Locate the cell with the specified text and output its [X, Y] center coordinate. 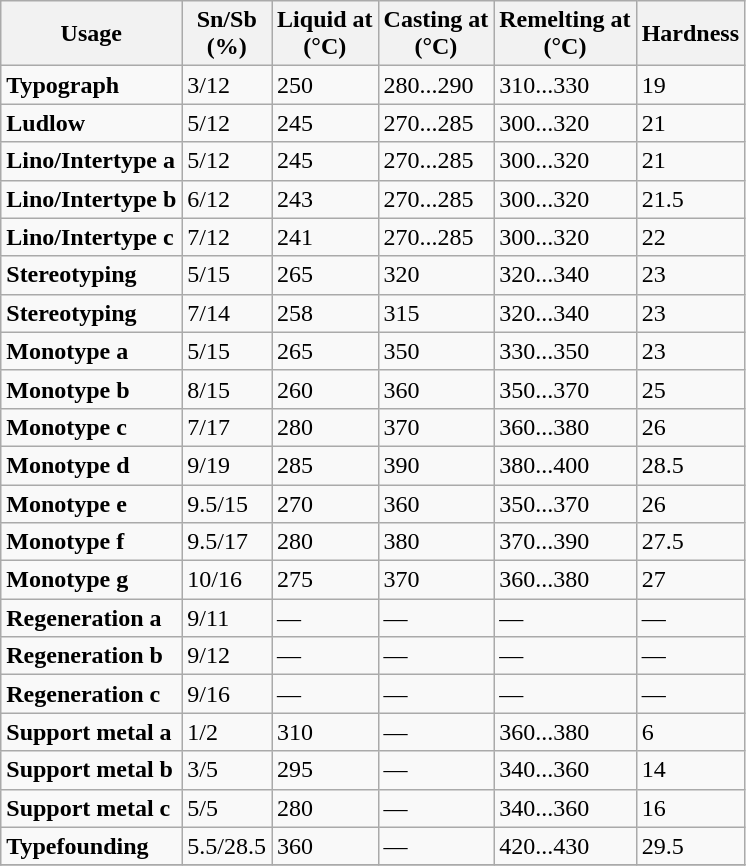
27.5 [690, 542]
Support metal b [92, 770]
320 [436, 275]
Hardness [690, 34]
280...290 [436, 85]
Monotype b [92, 389]
310 [325, 732]
350 [436, 351]
9/16 [227, 694]
Casting at(°C) [436, 34]
Monotype g [92, 580]
6/12 [227, 199]
Lino/Intertype c [92, 237]
Lino/Intertype b [92, 199]
Monotype d [92, 465]
275 [325, 580]
370...390 [565, 542]
Liquid at(°C) [325, 34]
9/12 [227, 656]
Monotype a [92, 351]
19 [690, 85]
9.5/15 [227, 503]
241 [325, 237]
5/5 [227, 808]
7/14 [227, 313]
7/17 [227, 427]
310...330 [565, 85]
Regeneration b [92, 656]
25 [690, 389]
28.5 [690, 465]
Monotype f [92, 542]
3/12 [227, 85]
Usage [92, 34]
Monotype c [92, 427]
285 [325, 465]
10/16 [227, 580]
Regeneration a [92, 618]
Lino/Intertype a [92, 161]
260 [325, 389]
3/5 [227, 770]
Support metal a [92, 732]
Typograph [92, 85]
315 [436, 313]
Sn/Sb(%) [227, 34]
5.5/28.5 [227, 846]
9/19 [227, 465]
27 [690, 580]
7/12 [227, 237]
29.5 [690, 846]
6 [690, 732]
390 [436, 465]
14 [690, 770]
250 [325, 85]
9/11 [227, 618]
Ludlow [92, 123]
330...350 [565, 351]
270 [325, 503]
295 [325, 770]
420...430 [565, 846]
243 [325, 199]
22 [690, 237]
16 [690, 808]
Support metal c [92, 808]
Regeneration c [92, 694]
8/15 [227, 389]
9.5/17 [227, 542]
Remelting at(°C) [565, 34]
21.5 [690, 199]
380 [436, 542]
Monotype e [92, 503]
Typefounding [92, 846]
258 [325, 313]
380...400 [565, 465]
1/2 [227, 732]
